For the text-containing cell, return its midpoint in (x, y) coordinate format. 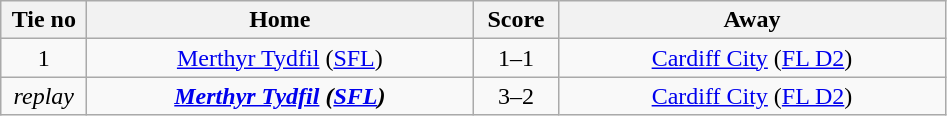
Tie no (44, 20)
3–2 (516, 96)
Home (280, 20)
1–1 (516, 58)
replay (44, 96)
1 (44, 58)
Score (516, 20)
Away (752, 20)
